For the text-containing cell, return its midpoint in [X, Y] coordinate format. 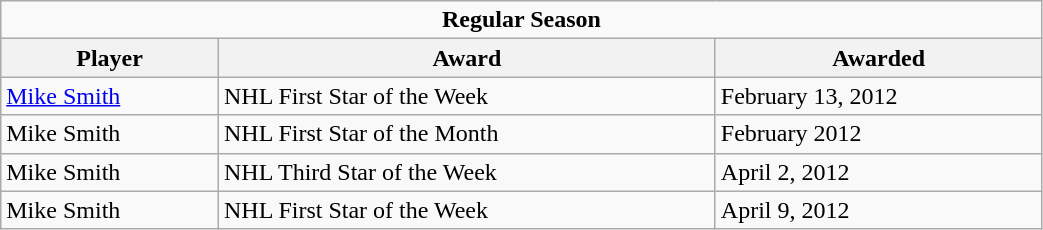
NHL First Star of the Month [466, 134]
February 13, 2012 [878, 96]
April 2, 2012 [878, 172]
April 9, 2012 [878, 210]
Award [466, 58]
Regular Season [522, 20]
NHL Third Star of the Week [466, 172]
Player [110, 58]
February 2012 [878, 134]
Awarded [878, 58]
